From the cell containing the given text, extract its center point as [x, y] coordinate. 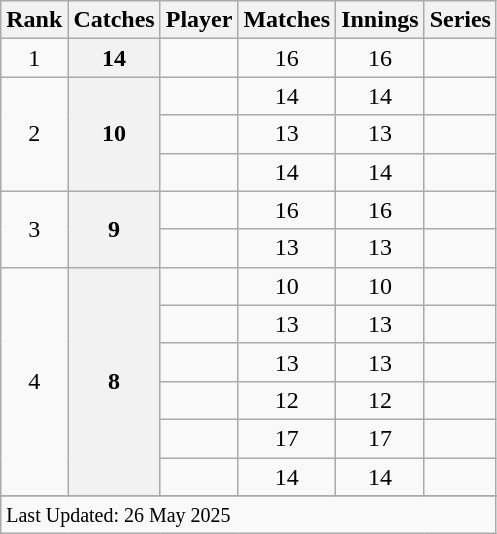
Innings [380, 20]
1 [34, 58]
3 [34, 229]
Player [199, 20]
8 [114, 381]
4 [34, 381]
Series [460, 20]
Last Updated: 26 May 2025 [249, 515]
Catches [114, 20]
Rank [34, 20]
Matches [287, 20]
9 [114, 229]
2 [34, 134]
